Return the (x, y) coordinate for the center point of the cell that contains the specified text.  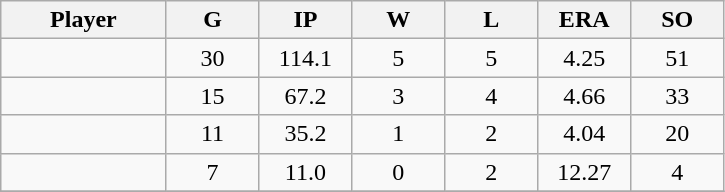
Player (84, 20)
4.04 (584, 134)
IP (306, 20)
0 (398, 172)
15 (212, 96)
4.66 (584, 96)
SO (678, 20)
67.2 (306, 96)
W (398, 20)
51 (678, 58)
ERA (584, 20)
20 (678, 134)
33 (678, 96)
11 (212, 134)
1 (398, 134)
3 (398, 96)
35.2 (306, 134)
L (492, 20)
12.27 (584, 172)
11.0 (306, 172)
4.25 (584, 58)
G (212, 20)
7 (212, 172)
30 (212, 58)
114.1 (306, 58)
